Output the (x, y) coordinate of the center of the cell containing the given text.  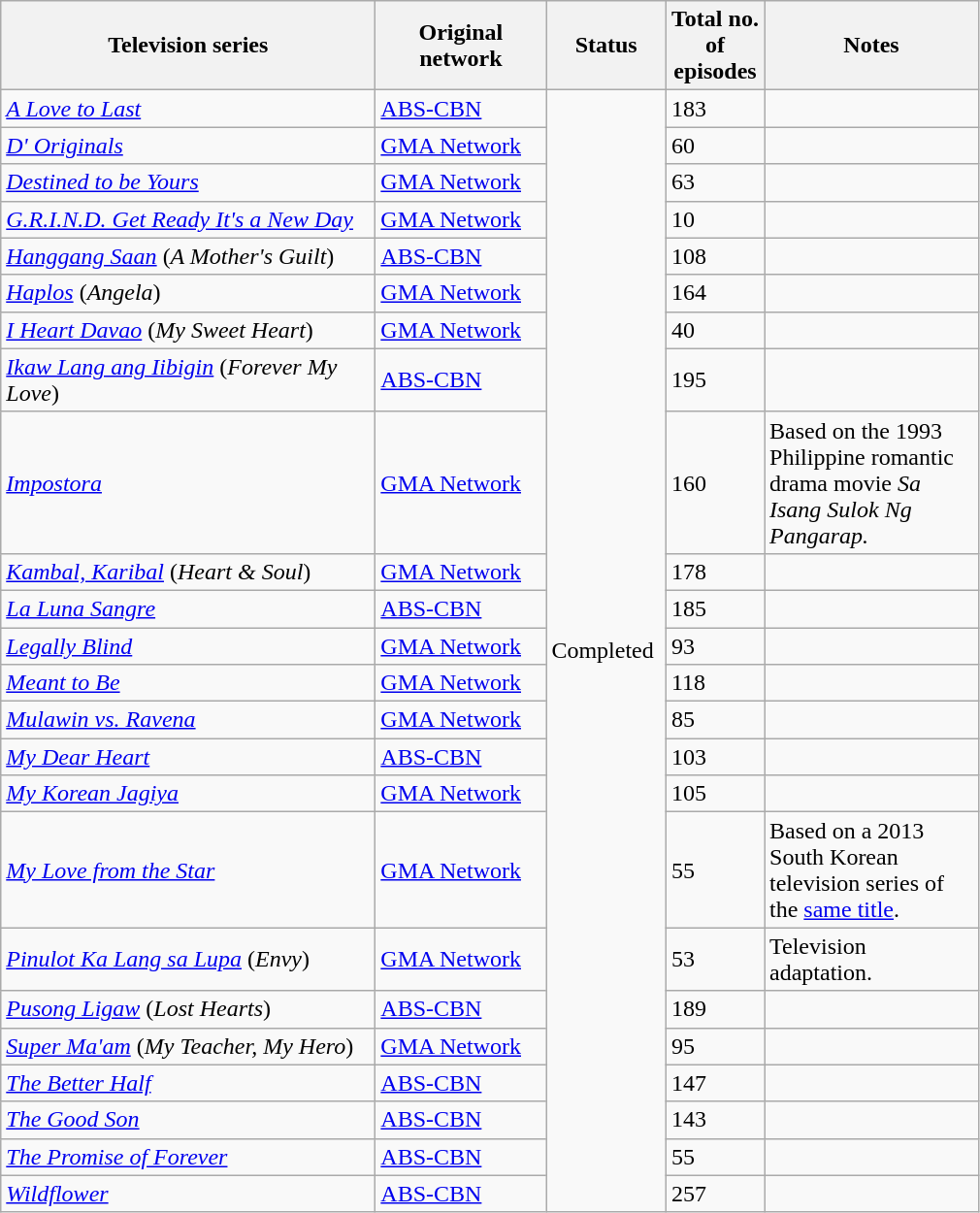
The Promise of Forever (188, 1157)
Pusong Ligaw (Lost Hearts) (188, 1009)
Meant to Be (188, 683)
10 (714, 219)
40 (714, 330)
Original network (461, 46)
Completed (606, 651)
103 (714, 757)
183 (714, 109)
Television adaptation. (871, 959)
185 (714, 608)
95 (714, 1046)
85 (714, 720)
53 (714, 959)
189 (714, 1009)
The Good Son (188, 1120)
D' Originals (188, 146)
La Luna Sangre (188, 608)
Mulawin vs. Ravena (188, 720)
Haplos (Angela) (188, 293)
My Love from the Star (188, 869)
Kambal, Karibal (Heart & Soul) (188, 572)
143 (714, 1120)
60 (714, 146)
118 (714, 683)
Notes (871, 46)
Destined to be Yours (188, 182)
G.R.I.N.D. Get Ready It's a New Day (188, 219)
Impostora (188, 482)
Legally Blind (188, 645)
Based on the 1993 Philippine romantic drama movie Sa Isang Sulok Ng Pangarap. (871, 482)
Status (606, 46)
63 (714, 182)
257 (714, 1194)
160 (714, 482)
I Heart Davao (My Sweet Heart) (188, 330)
The Better Half (188, 1083)
164 (714, 293)
A Love to Last (188, 109)
Super Ma'am (My Teacher, My Hero) (188, 1046)
My Dear Heart (188, 757)
105 (714, 794)
93 (714, 645)
My Korean Jagiya (188, 794)
Wildflower (188, 1194)
Television series (188, 46)
Pinulot Ka Lang sa Lupa (Envy) (188, 959)
108 (714, 256)
Hanggang Saan (A Mother's Guilt) (188, 256)
178 (714, 572)
195 (714, 380)
Ikaw Lang ang Iibigin (Forever My Love) (188, 380)
147 (714, 1083)
Total no. of episodes (714, 46)
Based on a 2013 South Korean television series of the same title. (871, 869)
